Extract the [X, Y] coordinate from the center of the cell holding the provided text.  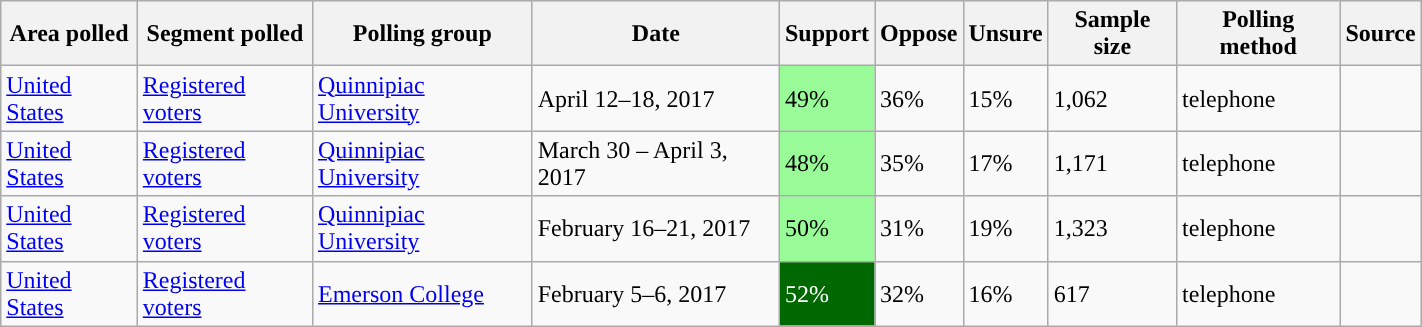
49% [826, 98]
Area polled [70, 34]
Polling method [1258, 34]
Segment polled [224, 34]
15% [1006, 98]
Source [1380, 34]
1,171 [1112, 164]
Emerson College [422, 294]
17% [1006, 164]
Sample size [1112, 34]
Date [656, 34]
31% [919, 228]
48% [826, 164]
February 16–21, 2017 [656, 228]
Polling group [422, 34]
Support [826, 34]
Oppose [919, 34]
1,062 [1112, 98]
April 12–18, 2017 [656, 98]
52% [826, 294]
March 30 – April 3, 2017 [656, 164]
1,323 [1112, 228]
617 [1112, 294]
19% [1006, 228]
February 5–6, 2017 [656, 294]
35% [919, 164]
36% [919, 98]
32% [919, 294]
Unsure [1006, 34]
50% [826, 228]
16% [1006, 294]
